Scan for the cell matching the given text and deliver its (x, y) coordinate at center. 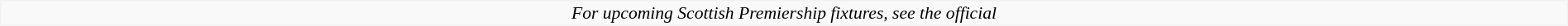
For upcoming Scottish Premiership fixtures, see the official (784, 13)
